Extract the (x, y) coordinate from the center of the cell holding the provided text.  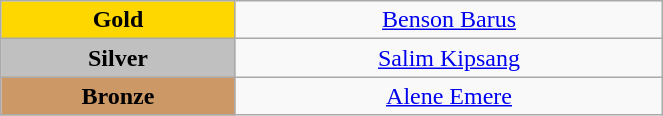
Alene Emere (449, 96)
Bronze (118, 96)
Benson Barus (449, 20)
Salim Kipsang (449, 58)
Gold (118, 20)
Silver (118, 58)
